For the text-containing cell, return its midpoint in (x, y) coordinate format. 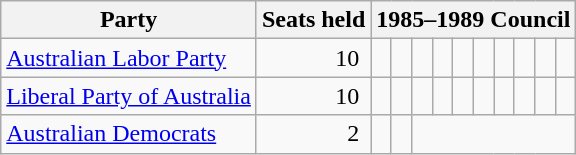
Seats held (313, 20)
1985–1989 Council (474, 20)
Australian Democrats (129, 134)
Australian Labor Party (129, 58)
Liberal Party of Australia (129, 96)
2 (313, 134)
Party (129, 20)
